Scan for the cell matching the given text and deliver its (x, y) coordinate at center. 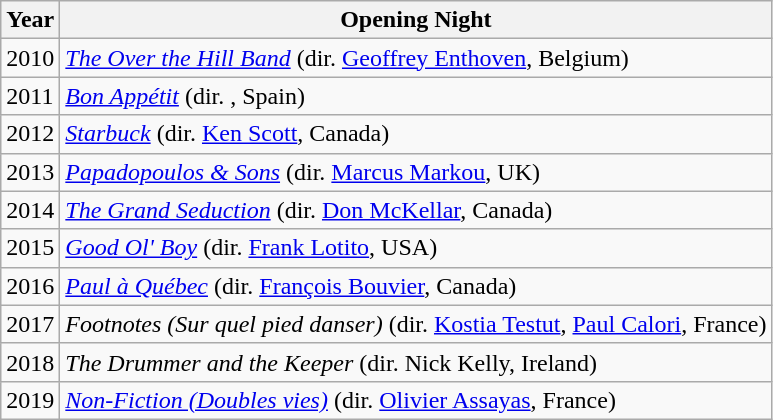
Year (30, 20)
2019 (30, 400)
2014 (30, 210)
2013 (30, 172)
The Drummer and the Keeper (dir. Nick Kelly, Ireland) (416, 362)
The Grand Seduction (dir. Don McKellar, Canada) (416, 210)
Starbuck (dir. Ken Scott, Canada) (416, 134)
Non-Fiction (Doubles vies) (dir. Olivier Assayas, France) (416, 400)
2015 (30, 248)
Paul à Québec (dir. François Bouvier, Canada) (416, 286)
2016 (30, 286)
Good Ol' Boy (dir. Frank Lotito, USA) (416, 248)
Footnotes (Sur quel pied danser) (dir. Kostia Testut, Paul Calori, France) (416, 324)
2010 (30, 58)
The Over the Hill Band (dir. Geoffrey Enthoven, Belgium) (416, 58)
Bon Appétit (dir. , Spain) (416, 96)
2017 (30, 324)
2011 (30, 96)
2018 (30, 362)
Papadopoulos & Sons (dir. Marcus Markou, UK) (416, 172)
2012 (30, 134)
Opening Night (416, 20)
